Scan for the cell matching the given text and deliver its [x, y] coordinate at center. 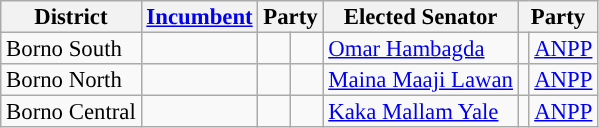
Borno North [71, 80]
Borno Central [71, 112]
Incumbent [200, 17]
Elected Senator [420, 17]
Maina Maaji Lawan [420, 80]
Omar Hambagda [420, 49]
District [71, 17]
Borno South [71, 49]
Kaka Mallam Yale [420, 112]
